Find where the given text appears and provide that cell's center as (x, y) coordinate. 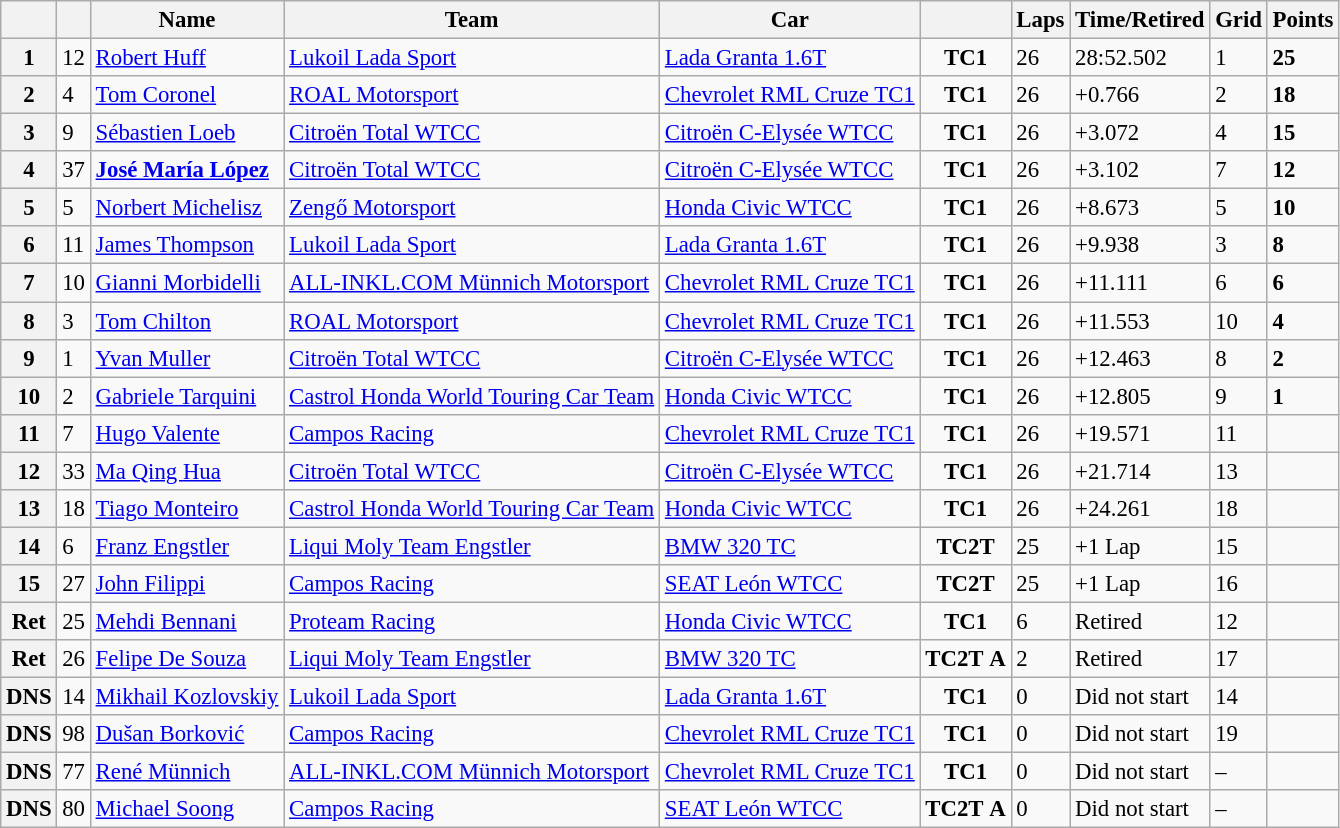
José María López (186, 170)
33 (74, 471)
+12.805 (1140, 396)
Time/Retired (1140, 20)
16 (1238, 584)
Tiago Monteiro (186, 509)
Name (186, 20)
Robert Huff (186, 58)
Points (1302, 20)
+12.463 (1140, 358)
37 (74, 170)
James Thompson (186, 245)
+24.261 (1140, 509)
Gabriele Tarquini (186, 396)
+9.938 (1140, 245)
+11.111 (1140, 283)
Mikhail Kozlovskiy (186, 697)
Michael Soong (186, 809)
Ma Qing Hua (186, 471)
Grid (1238, 20)
Sébastien Loeb (186, 133)
Tom Coronel (186, 95)
Gianni Morbidelli (186, 283)
+21.714 (1140, 471)
+19.571 (1140, 433)
John Filippi (186, 584)
+3.102 (1140, 170)
Franz Engstler (186, 546)
19 (1238, 734)
28:52.502 (1140, 58)
Proteam Racing (472, 621)
Team (472, 20)
+3.072 (1140, 133)
Hugo Valente (186, 433)
+11.553 (1140, 321)
+0.766 (1140, 95)
98 (74, 734)
80 (74, 809)
Car (790, 20)
Laps (1040, 20)
Zengő Motorsport (472, 208)
Tom Chilton (186, 321)
Mehdi Bennani (186, 621)
77 (74, 772)
René Münnich (186, 772)
17 (1238, 659)
Dušan Borković (186, 734)
+8.673 (1140, 208)
Yvan Muller (186, 358)
27 (74, 584)
Norbert Michelisz (186, 208)
Felipe De Souza (186, 659)
